Pinpoint the cell where the given text exists, returning its (x, y) midpoint coordinate. 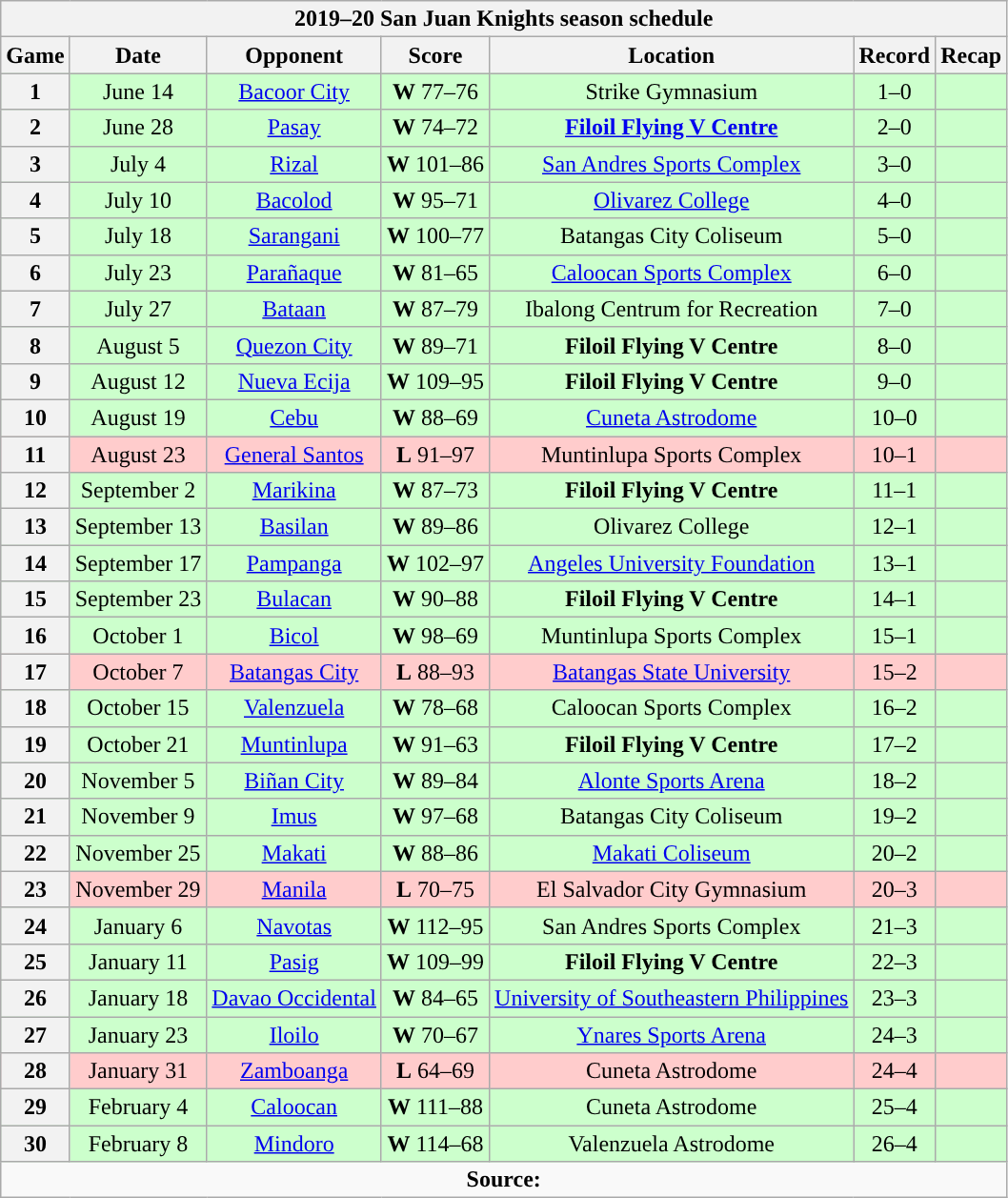
Makati Coliseum (672, 853)
Zamboanga (294, 1071)
5 (35, 236)
20 (35, 781)
17–2 (895, 744)
10–0 (895, 417)
Bacolod (294, 200)
Score (434, 55)
Opponent (294, 55)
Bataan (294, 309)
Makati (294, 853)
26–4 (895, 1144)
W 87–73 (434, 491)
W 70–67 (434, 1034)
W 111–88 (434, 1107)
Nueva Ecija (294, 381)
W 101–86 (434, 164)
11–1 (895, 491)
9–0 (895, 381)
September 13 (138, 527)
5–0 (895, 236)
15–2 (895, 672)
L 88–93 (434, 672)
Muntinlupa (294, 744)
Imus (294, 817)
Cebu (294, 417)
October 21 (138, 744)
15–1 (895, 636)
3 (35, 164)
October 15 (138, 708)
July 27 (138, 309)
Mindoro (294, 1144)
January 23 (138, 1034)
Basilan (294, 527)
20–3 (895, 889)
January 6 (138, 925)
23–3 (895, 998)
W 98–69 (434, 636)
21–3 (895, 925)
W 89–84 (434, 781)
Pasay (294, 128)
Quezon City (294, 345)
July 23 (138, 273)
Sarangani (294, 236)
September 17 (138, 563)
Alonte Sports Arena (672, 781)
Recap (972, 55)
Ibalong Centrum for Recreation (672, 309)
8 (35, 345)
El Salvador City Gymnasium (672, 889)
21 (35, 817)
August 5 (138, 345)
20–2 (895, 853)
October 1 (138, 636)
23 (35, 889)
W 109–95 (434, 381)
June 28 (138, 128)
12–1 (895, 527)
University of Southeastern Philippines (672, 998)
22–3 (895, 962)
Source: (504, 1180)
July 4 (138, 164)
June 14 (138, 91)
Pasig (294, 962)
3–0 (895, 164)
Marikina (294, 491)
19–2 (895, 817)
W 114–68 (434, 1144)
W 109–99 (434, 962)
July 18 (138, 236)
13–1 (895, 563)
7 (35, 309)
25–4 (895, 1107)
Biñan City (294, 781)
Bulacan (294, 599)
10 (35, 417)
Strike Gymnasium (672, 91)
1 (35, 91)
Bacoor City (294, 91)
14–1 (895, 599)
Angeles University Foundation (672, 563)
W 88–69 (434, 417)
22 (35, 853)
26 (35, 998)
Davao Occidental (294, 998)
11 (35, 455)
Date (138, 55)
November 5 (138, 781)
W 87–79 (434, 309)
Navotas (294, 925)
4–0 (895, 200)
18–2 (895, 781)
W 77–76 (434, 91)
W 78–68 (434, 708)
January 11 (138, 962)
Iloilo (294, 1034)
24 (35, 925)
Game (35, 55)
August 19 (138, 417)
2–0 (895, 128)
6 (35, 273)
February 8 (138, 1144)
1–0 (895, 91)
7–0 (895, 309)
November 29 (138, 889)
Rizal (294, 164)
W 102–97 (434, 563)
27 (35, 1034)
Location (672, 55)
17 (35, 672)
W 84–65 (434, 998)
4 (35, 200)
September 23 (138, 599)
14 (35, 563)
August 12 (138, 381)
September 2 (138, 491)
W 74–72 (434, 128)
L 64–69 (434, 1071)
Parañaque (294, 273)
30 (35, 1144)
L 91–97 (434, 455)
W 95–71 (434, 200)
November 9 (138, 817)
18 (35, 708)
February 4 (138, 1107)
Batangas State University (672, 672)
6–0 (895, 273)
Manila (294, 889)
2019–20 San Juan Knights season schedule (504, 19)
16 (35, 636)
Bicol (294, 636)
General Santos (294, 455)
July 10 (138, 200)
Caloocan (294, 1107)
8–0 (895, 345)
2 (35, 128)
Valenzuela Astrodome (672, 1144)
W 88–86 (434, 853)
Record (895, 55)
9 (35, 381)
29 (35, 1107)
28 (35, 1071)
19 (35, 744)
November 25 (138, 853)
October 7 (138, 672)
Pampanga (294, 563)
W 89–71 (434, 345)
W 89–86 (434, 527)
L 70–75 (434, 889)
January 18 (138, 998)
Valenzuela (294, 708)
Ynares Sports Arena (672, 1034)
Batangas City (294, 672)
W 91–63 (434, 744)
August 23 (138, 455)
15 (35, 599)
January 31 (138, 1071)
W 97–68 (434, 817)
24–3 (895, 1034)
W 112–95 (434, 925)
16–2 (895, 708)
W 100–77 (434, 236)
10–1 (895, 455)
13 (35, 527)
24–4 (895, 1071)
W 81–65 (434, 273)
25 (35, 962)
W 90–88 (434, 599)
12 (35, 491)
